Determine the [x, y] coordinate at the center of the cell enclosing the given text.  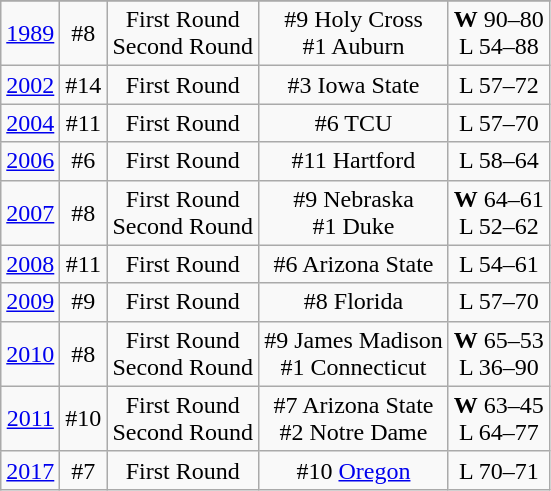
2002 [30, 85]
L 58–64 [498, 161]
2011 [30, 418]
2007 [30, 212]
L 57–72 [498, 85]
#6 Arizona State [354, 264]
L 54–61 [498, 264]
#10 [84, 418]
#6 TCU [354, 123]
#3 Iowa State [354, 85]
2004 [30, 123]
#9 Nebraska#1 Duke [354, 212]
W 63–45L 64–77 [498, 418]
2010 [30, 354]
W 90–80L 54–88 [498, 34]
2006 [30, 161]
#6 [84, 161]
#9 Holy Cross#1 Auburn [354, 34]
#9 [84, 302]
#10 Oregon [354, 470]
#9 James Madison#1 Connecticut [354, 354]
2017 [30, 470]
2009 [30, 302]
W 65–53L 36–90 [498, 354]
#7 [84, 470]
1989 [30, 34]
#7 Arizona State#2 Notre Dame [354, 418]
2008 [30, 264]
#14 [84, 85]
#11 Hartford [354, 161]
W 64–61L 52–62 [498, 212]
#8 Florida [354, 302]
L 70–71 [498, 470]
